Extract the [X, Y] coordinate from the center of the cell holding the provided text.  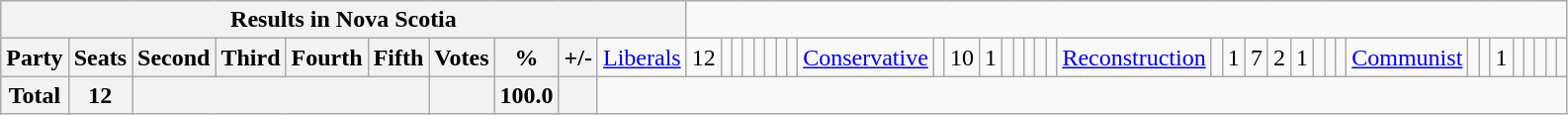
Results in Nova Scotia [344, 20]
Reconstruction [1134, 57]
10 [961, 57]
2 [1279, 57]
Fourth [326, 57]
Fifth [398, 57]
Votes [462, 57]
% [526, 57]
Liberals [642, 57]
100.0 [526, 95]
Total [35, 95]
+/- [577, 57]
Conservative [866, 57]
Party [35, 57]
Second [174, 57]
7 [1256, 57]
Communist [1408, 57]
Third [251, 57]
Seats [100, 57]
